Output the (X, Y) coordinate of the center of the cell containing the given text.  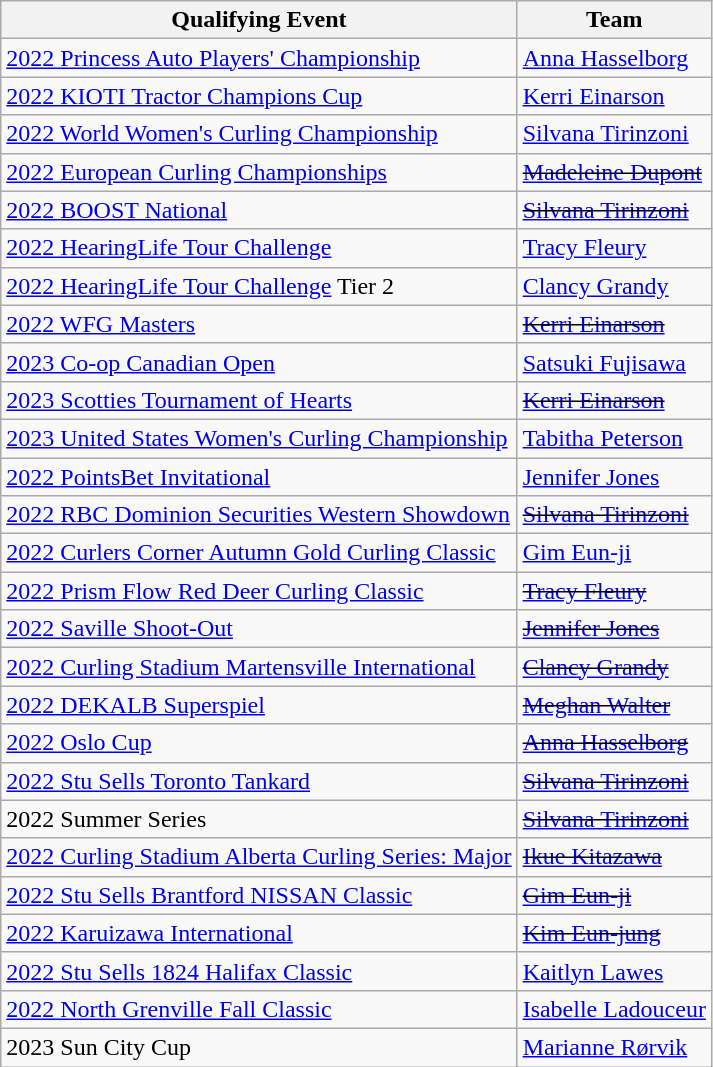
2022 HearingLife Tour Challenge (259, 248)
Marianne Rørvik (614, 1047)
2023 Scotties Tournament of Hearts (259, 400)
Meghan Walter (614, 705)
Satsuki Fujisawa (614, 362)
2022 Stu Sells 1824 Halifax Classic (259, 971)
2022 Princess Auto Players' Championship (259, 58)
2022 Summer Series (259, 819)
2022 DEKALB Superspiel (259, 705)
Team (614, 20)
2022 RBC Dominion Securities Western Showdown (259, 515)
Kaitlyn Lawes (614, 971)
2022 Curlers Corner Autumn Gold Curling Classic (259, 553)
Isabelle Ladouceur (614, 1009)
Ikue Kitazawa (614, 857)
2022 Stu Sells Brantford NISSAN Classic (259, 895)
2023 Co-op Canadian Open (259, 362)
2022 North Grenville Fall Classic (259, 1009)
Madeleine Dupont (614, 172)
2022 Karuizawa International (259, 933)
2022 World Women's Curling Championship (259, 134)
2022 Stu Sells Toronto Tankard (259, 781)
Qualifying Event (259, 20)
2022 Prism Flow Red Deer Curling Classic (259, 591)
2022 Oslo Cup (259, 743)
2022 HearingLife Tour Challenge Tier 2 (259, 286)
2022 PointsBet Invitational (259, 477)
2022 WFG Masters (259, 324)
2023 United States Women's Curling Championship (259, 438)
2022 European Curling Championships (259, 172)
Tabitha Peterson (614, 438)
2022 Saville Shoot-Out (259, 629)
2022 Curling Stadium Martensville International (259, 667)
2022 BOOST National (259, 210)
2022 Curling Stadium Alberta Curling Series: Major (259, 857)
2023 Sun City Cup (259, 1047)
Kim Eun-jung (614, 933)
2022 KIOTI Tractor Champions Cup (259, 96)
